Provide the (x, y) coordinate of the cell's center where the given text is located.  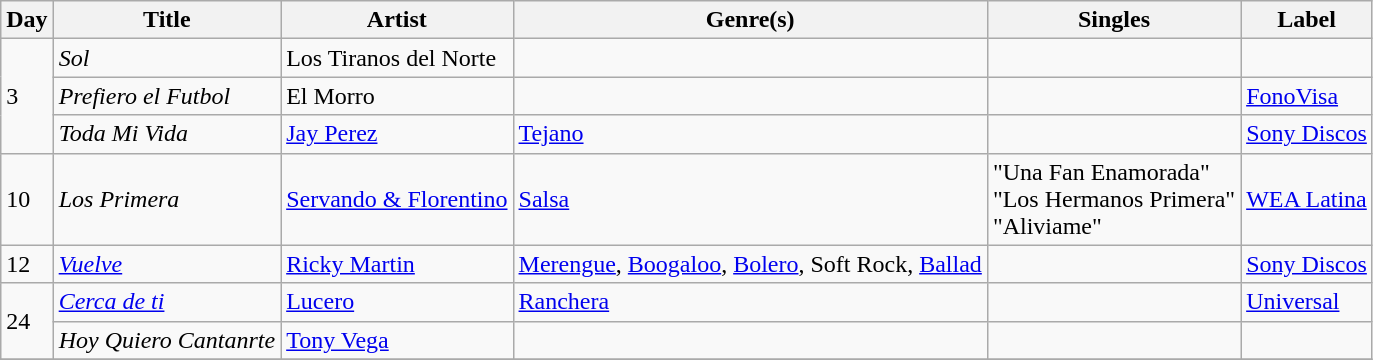
Hoy Quiero Cantanrte (166, 340)
Day (27, 20)
El Morro (397, 96)
Genre(s) (750, 20)
Sol (166, 58)
Merengue, Boogaloo, Bolero, Soft Rock, Ballad (750, 264)
Ricky Martin (397, 264)
Title (166, 20)
Ranchera (750, 302)
Los Tiranos del Norte (397, 58)
12 (27, 264)
"Una Fan Enamorada""Los Hermanos Primera""Aliviame" (1114, 199)
24 (27, 321)
Los Primera (166, 199)
Toda Mi Vida (166, 134)
Prefiero el Futbol (166, 96)
Universal (1307, 302)
Artist (397, 20)
Label (1307, 20)
Lucero (397, 302)
Tejano (750, 134)
Salsa (750, 199)
Jay Perez (397, 134)
Singles (1114, 20)
WEA Latina (1307, 199)
Tony Vega (397, 340)
10 (27, 199)
3 (27, 96)
Cerca de ti (166, 302)
Servando & Florentino (397, 199)
Vuelve (166, 264)
FonoVisa (1307, 96)
